Output the (X, Y) coordinate of the center of the cell containing the given text.  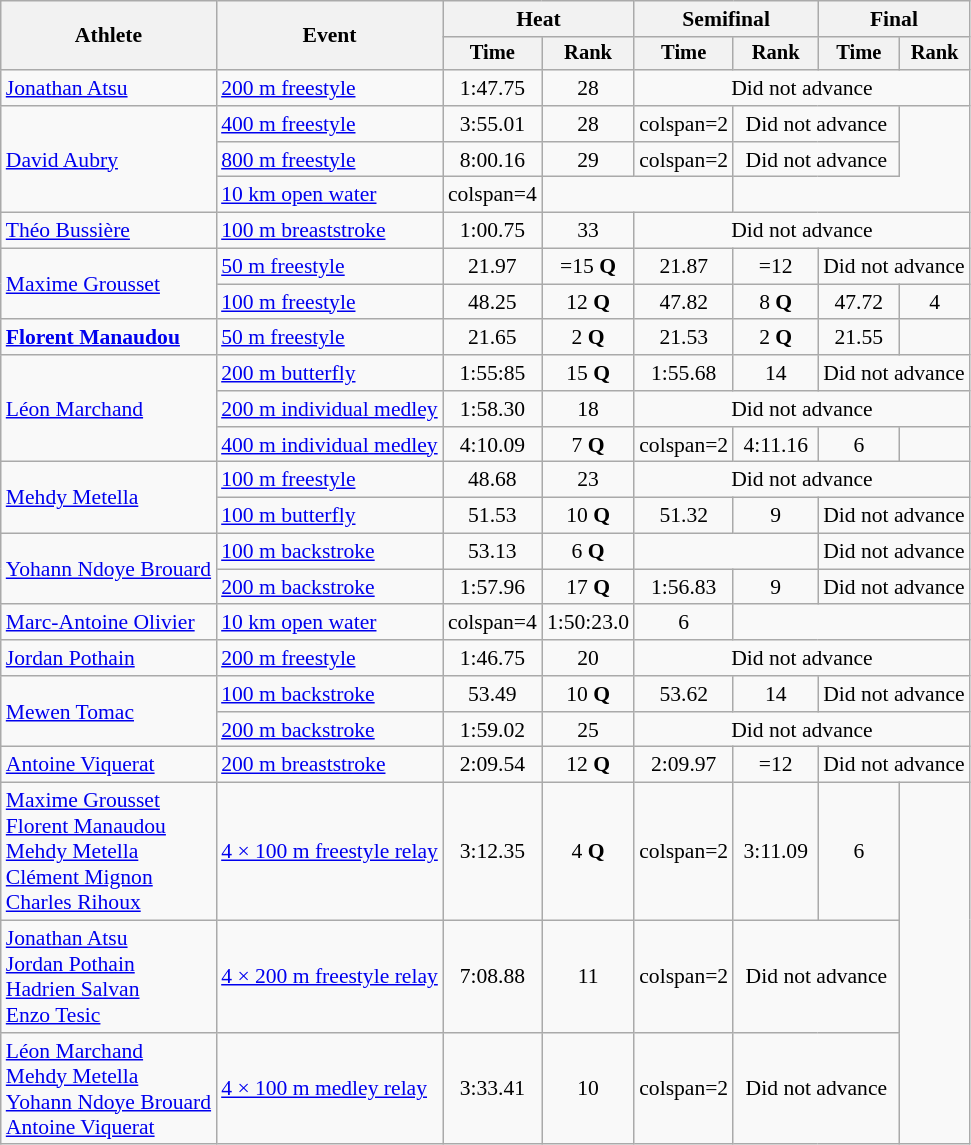
1:56.83 (684, 587)
10 (588, 1089)
400 m individual medley (330, 445)
Final (894, 19)
1:58.30 (492, 409)
33 (588, 231)
3:55.01 (492, 124)
21.55 (858, 338)
51.53 (492, 516)
25 (588, 730)
53.13 (492, 552)
4 × 100 m freestyle relay (330, 852)
1:57.96 (492, 587)
21.53 (684, 338)
Mehdy Metella (108, 498)
7 Q (588, 445)
47.82 (684, 302)
21.87 (684, 267)
Théo Bussière (108, 231)
53.49 (492, 694)
3:33.41 (492, 1089)
4:10.09 (492, 445)
21.65 (492, 338)
3:12.35 (492, 852)
7:08.88 (492, 977)
200 m breaststroke (330, 765)
Yohann Ndoye Brouard (108, 570)
8:00.16 (492, 160)
11 (588, 977)
1:47.75 (492, 88)
Léon Marchand (108, 408)
1:46.75 (492, 658)
Florent Manaudou (108, 338)
Léon MarchandMehdy MetellaYohann Ndoye BrouardAntoine Viquerat (108, 1089)
4 Q (588, 852)
David Aubry (108, 160)
Jonathan AtsuJordan PothainHadrien SalvanEnzo Tesic (108, 977)
23 (588, 480)
2:09.97 (684, 765)
1:59.02 (492, 730)
Maxime Grousset (108, 284)
Jordan Pothain (108, 658)
1:55.68 (684, 373)
4 (934, 302)
51.32 (684, 516)
800 m freestyle (330, 160)
17 Q (588, 587)
18 (588, 409)
Athlete (108, 36)
21.97 (492, 267)
1:00.75 (492, 231)
Jonathan Atsu (108, 88)
4 × 100 m medley relay (330, 1089)
3:11.09 (776, 852)
48.68 (492, 480)
29 (588, 160)
6 Q (588, 552)
Mewen Tomac (108, 712)
Semifinal (726, 19)
Maxime GroussetFlorent ManaudouMehdy MetellaClément MignonCharles Rihoux (108, 852)
=15 Q (588, 267)
20 (588, 658)
100 m breaststroke (330, 231)
1:50:23.0 (588, 623)
200 m individual medley (330, 409)
15 Q (588, 373)
400 m freestyle (330, 124)
4 × 200 m freestyle relay (330, 977)
4:11.16 (776, 445)
200 m butterfly (330, 373)
48.25 (492, 302)
1:55:85 (492, 373)
Marc-Antoine Olivier (108, 623)
2:09.54 (492, 765)
100 m butterfly (330, 516)
Heat (538, 19)
Antoine Viquerat (108, 765)
8 Q (776, 302)
47.72 (858, 302)
Event (330, 36)
53.62 (684, 694)
